Output the [x, y] coordinate of the center of the cell containing the given text.  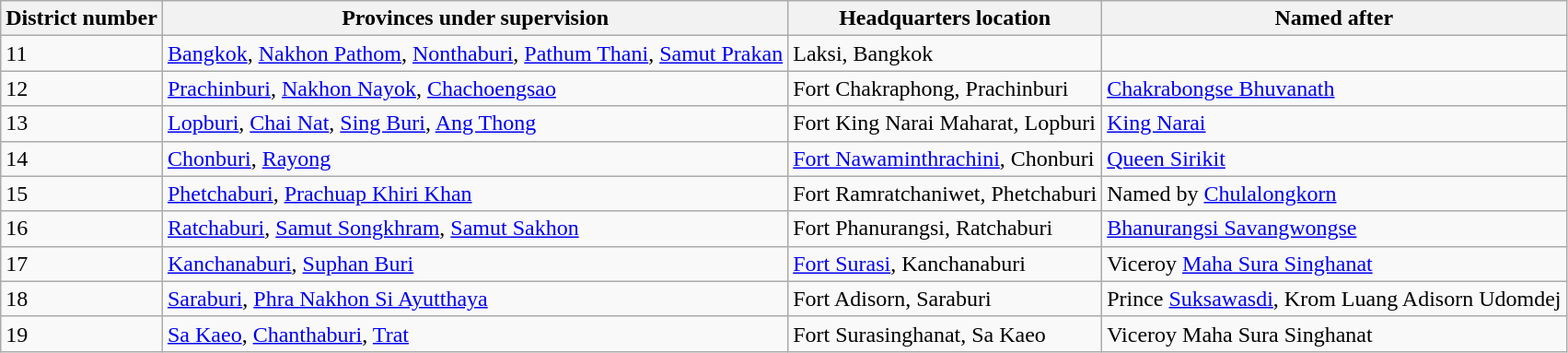
Prince Suksawasdi, Krom Luang Adisorn Udomdej [1334, 299]
Fort Adisorn, Saraburi [945, 299]
Headquarters location [945, 18]
Kanchanaburi, Suphan Buri [475, 264]
19 [82, 334]
Queen Sirikit [1334, 159]
14 [82, 159]
Fort Ramratchaniwet, Phetchaburi [945, 194]
Prachinburi, Nakhon Nayok, Chachoengsao [475, 88]
Fort Nawaminthrachini, Chonburi [945, 159]
Fort King Narai Maharat, Lopburi [945, 124]
Chakrabongse Bhuvanath [1334, 88]
District number [82, 18]
16 [82, 229]
Fort Surasinghanat, Sa Kaeo [945, 334]
Bangkok, Nakhon Pathom, Nonthaburi, Pathum Thani, Samut Prakan [475, 53]
Sa Kaeo, Chanthaburi, Trat [475, 334]
King Narai [1334, 124]
Phetchaburi, Prachuap Khiri Khan [475, 194]
Lopburi, Chai Nat, Sing Buri, Ang Thong [475, 124]
11 [82, 53]
15 [82, 194]
13 [82, 124]
Saraburi, Phra Nakhon Si Ayutthaya [475, 299]
Fort Chakraphong, Prachinburi [945, 88]
12 [82, 88]
18 [82, 299]
Fort Phanurangsi, Ratchaburi [945, 229]
Bhanurangsi Savangwongse [1334, 229]
Named after [1334, 18]
Provinces under supervision [475, 18]
Fort Surasi, Kanchanaburi [945, 264]
Ratchaburi, Samut Songkhram, Samut Sakhon [475, 229]
Laksi, Bangkok [945, 53]
Chonburi, Rayong [475, 159]
17 [82, 264]
Named by Chulalongkorn [1334, 194]
